Return the (x, y) coordinate for the center point of the cell that contains the specified text.  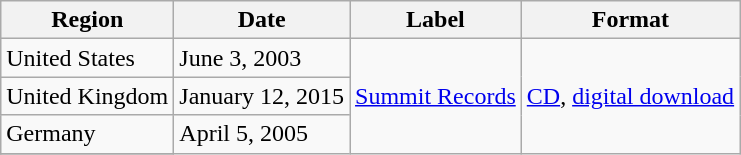
CD, digital download (630, 96)
United Kingdom (88, 96)
Region (88, 20)
January 12, 2015 (262, 96)
United States (88, 58)
Label (436, 20)
Date (262, 20)
June 3, 2003 (262, 58)
April 5, 2005 (262, 134)
Germany (88, 134)
Summit Records (436, 96)
Format (630, 20)
